Output the (x, y) coordinate of the center of the cell containing the given text.  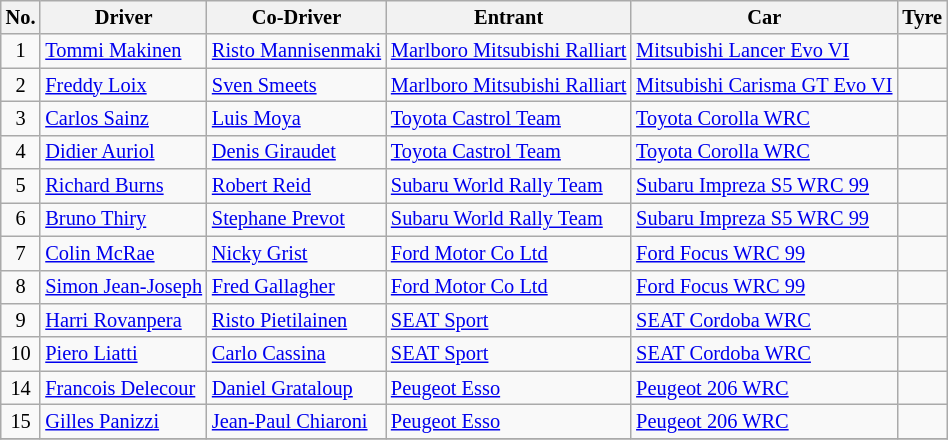
Sven Smeets (296, 85)
Tommi Makinen (124, 51)
Freddy Loix (124, 85)
Gilles Panizzi (124, 421)
2 (21, 85)
Mitsubishi Carisma GT Evo VI (764, 85)
5 (21, 186)
8 (21, 287)
3 (21, 118)
4 (21, 152)
Carlo Cassina (296, 354)
Didier Auriol (124, 152)
Bruno Thiry (124, 219)
Fred Gallagher (296, 287)
Simon Jean-Joseph (124, 287)
Driver (124, 17)
Daniel Grataloup (296, 388)
Tyre (922, 17)
No. (21, 17)
6 (21, 219)
Nicky Grist (296, 253)
Risto Pietilainen (296, 320)
Harri Rovanpera (124, 320)
Co-Driver (296, 17)
15 (21, 421)
Robert Reid (296, 186)
9 (21, 320)
Richard Burns (124, 186)
Risto Mannisenmaki (296, 51)
Colin McRae (124, 253)
Luis Moya (296, 118)
Mitsubishi Lancer Evo VI (764, 51)
Francois Delecour (124, 388)
Carlos Sainz (124, 118)
Stephane Prevot (296, 219)
Piero Liatti (124, 354)
14 (21, 388)
Car (764, 17)
Entrant (508, 17)
7 (21, 253)
1 (21, 51)
Jean-Paul Chiaroni (296, 421)
10 (21, 354)
Denis Giraudet (296, 152)
